Extract the (x, y) coordinate from the center of the cell holding the provided text.  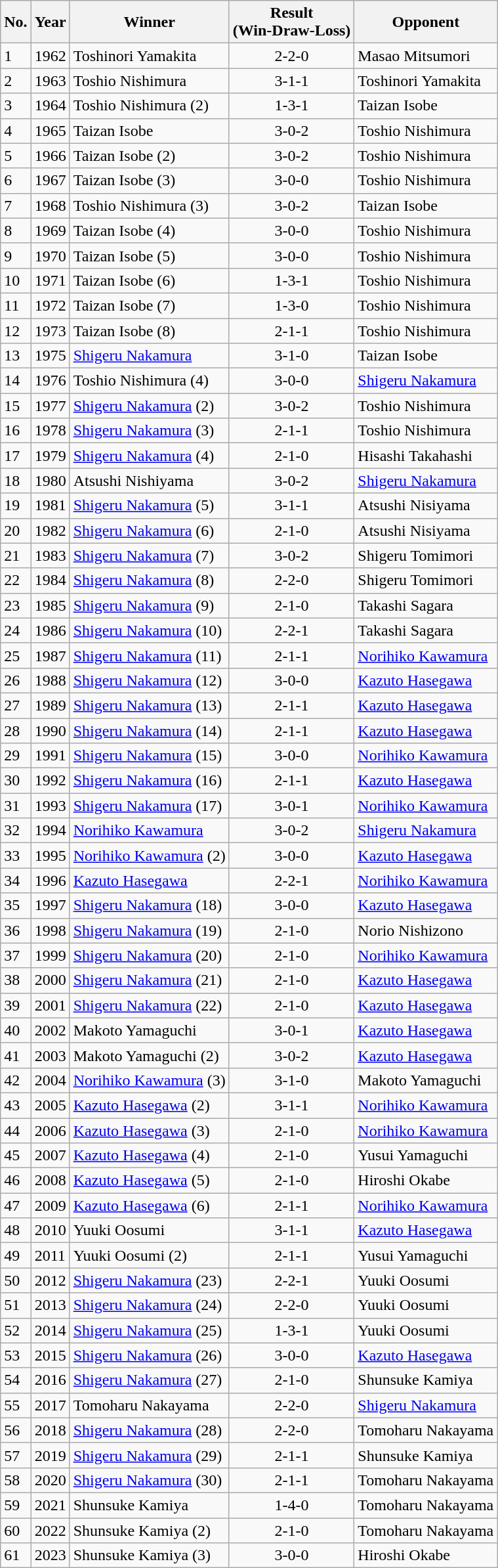
27 (16, 705)
Shigeru Nakamura (23) (150, 1280)
Shigeru Nakamura (9) (150, 605)
1991 (50, 756)
10 (16, 280)
Shigeru Nakamura (18) (150, 905)
2013 (50, 1305)
40 (16, 1030)
50 (16, 1280)
19 (16, 506)
Toshio Nishimura (2) (150, 106)
2008 (50, 1181)
Taizan Isobe (3) (150, 181)
2019 (50, 1455)
24 (16, 630)
20 (16, 531)
1975 (50, 356)
1963 (50, 81)
60 (16, 1531)
No. (16, 22)
1985 (50, 605)
2014 (50, 1330)
8 (16, 230)
42 (16, 1080)
59 (16, 1505)
Taizan Isobe (4) (150, 230)
Shigeru Nakamura (25) (150, 1330)
2022 (50, 1531)
Shigeru Nakamura (13) (150, 705)
2005 (50, 1105)
48 (16, 1230)
Hisashi Takahashi (426, 456)
17 (16, 456)
1978 (50, 431)
2021 (50, 1505)
32 (16, 831)
1998 (50, 930)
Shigeru Nakamura (5) (150, 506)
1987 (50, 655)
2010 (50, 1230)
49 (16, 1255)
1976 (50, 381)
1999 (50, 955)
2006 (50, 1130)
29 (16, 756)
Shigeru Nakamura (4) (150, 456)
14 (16, 381)
1989 (50, 705)
Kazuto Hasegawa (5) (150, 1181)
43 (16, 1105)
1-4-0 (291, 1505)
Shigeru Nakamura (11) (150, 655)
Yuuki Oosumi (2) (150, 1255)
15 (16, 406)
Year (50, 22)
1 (16, 56)
55 (16, 1405)
Shigeru Nakamura (30) (150, 1480)
Shigeru Nakamura (24) (150, 1305)
44 (16, 1130)
1994 (50, 831)
2004 (50, 1080)
Taizan Isobe (7) (150, 305)
2017 (50, 1405)
2020 (50, 1480)
2001 (50, 1005)
58 (16, 1480)
26 (16, 680)
25 (16, 655)
9 (16, 255)
Shigeru Nakamura (14) (150, 731)
12 (16, 330)
51 (16, 1305)
1981 (50, 506)
11 (16, 305)
2015 (50, 1355)
Shigeru Nakamura (29) (150, 1455)
Shigeru Nakamura (6) (150, 531)
1990 (50, 731)
46 (16, 1181)
1964 (50, 106)
1971 (50, 280)
22 (16, 580)
1967 (50, 181)
Result(Win-Draw-Loss) (291, 22)
36 (16, 930)
Kazuto Hasegawa (3) (150, 1130)
Shigeru Nakamura (27) (150, 1380)
38 (16, 980)
Shigeru Nakamura (7) (150, 555)
Taizan Isobe (2) (150, 156)
1982 (50, 531)
1962 (50, 56)
53 (16, 1355)
13 (16, 356)
37 (16, 955)
56 (16, 1430)
2007 (50, 1156)
1-3-0 (291, 305)
1973 (50, 330)
2012 (50, 1280)
6 (16, 181)
Shigeru Nakamura (28) (150, 1430)
1970 (50, 255)
23 (16, 605)
Opponent (426, 22)
2000 (50, 980)
1968 (50, 206)
1992 (50, 781)
1979 (50, 456)
3 (16, 106)
16 (16, 431)
1996 (50, 881)
Kazuto Hasegawa (4) (150, 1156)
34 (16, 881)
30 (16, 781)
Taizan Isobe (8) (150, 330)
52 (16, 1330)
1997 (50, 905)
Shigeru Nakamura (10) (150, 630)
Taizan Isobe (6) (150, 280)
47 (16, 1206)
Shigeru Nakamura (22) (150, 1005)
Shunsuke Kamiya (3) (150, 1556)
45 (16, 1156)
1965 (50, 131)
Winner (150, 22)
21 (16, 555)
1995 (50, 856)
Taizan Isobe (5) (150, 255)
4 (16, 131)
Norihiko Kawamura (2) (150, 856)
1986 (50, 630)
39 (16, 1005)
1983 (50, 555)
7 (16, 206)
1966 (50, 156)
Shigeru Nakamura (8) (150, 580)
Shigeru Nakamura (12) (150, 680)
Toshio Nishimura (4) (150, 381)
Shigeru Nakamura (2) (150, 406)
5 (16, 156)
Shigeru Nakamura (15) (150, 756)
Atsushi Nishiyama (150, 481)
Shigeru Nakamura (17) (150, 806)
Masao Mitsumori (426, 56)
Shigeru Nakamura (16) (150, 781)
31 (16, 806)
2002 (50, 1030)
2009 (50, 1206)
2018 (50, 1430)
Shigeru Nakamura (3) (150, 431)
1977 (50, 406)
2 (16, 81)
1972 (50, 305)
1980 (50, 481)
57 (16, 1455)
54 (16, 1380)
Shigeru Nakamura (26) (150, 1355)
35 (16, 905)
61 (16, 1556)
Shigeru Nakamura (20) (150, 955)
2003 (50, 1055)
Shigeru Nakamura (19) (150, 930)
Shigeru Nakamura (21) (150, 980)
2016 (50, 1380)
Toshio Nishimura (3) (150, 206)
41 (16, 1055)
2011 (50, 1255)
2023 (50, 1556)
Shunsuke Kamiya (2) (150, 1531)
Makoto Yamaguchi (2) (150, 1055)
1988 (50, 680)
1969 (50, 230)
Norio Nishizono (426, 930)
Norihiko Kawamura (3) (150, 1080)
18 (16, 481)
28 (16, 731)
Kazuto Hasegawa (2) (150, 1105)
Kazuto Hasegawa (6) (150, 1206)
1984 (50, 580)
1993 (50, 806)
33 (16, 856)
